Pinpoint the cell where the given text exists, returning its [x, y] midpoint coordinate. 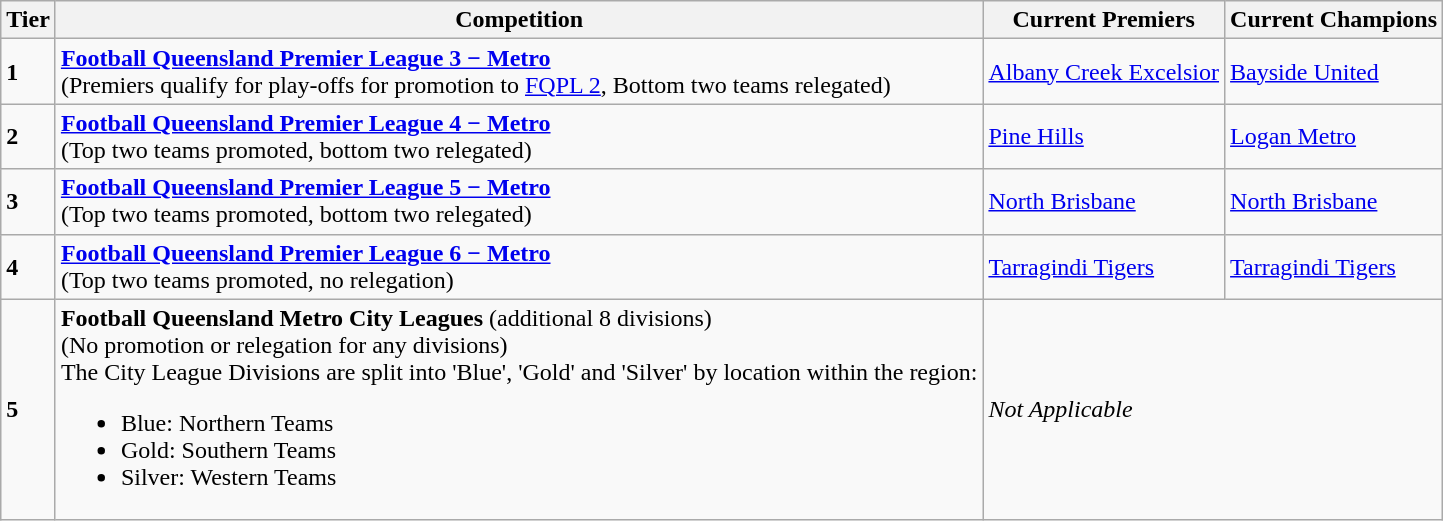
Football Queensland Premier League 3 − Metro(Premiers qualify for play-offs for promotion to FQPL 2, Bottom two teams relegated) [519, 72]
Pine Hills [1104, 136]
Football Queensland Premier League 5 − Metro(Top two teams promoted, bottom two relegated) [519, 202]
4 [28, 266]
Not Applicable [1213, 410]
Albany Creek Excelsior [1104, 72]
1 [28, 72]
Football Queensland Premier League 6 − Metro(Top two teams promoted, no relegation) [519, 266]
Competition [519, 20]
Bayside United [1334, 72]
Tier [28, 20]
Football Queensland Premier League 4 − Metro(Top two teams promoted, bottom two relegated) [519, 136]
Current Champions [1334, 20]
3 [28, 202]
Logan Metro [1334, 136]
Current Premiers [1104, 20]
5 [28, 410]
2 [28, 136]
